From the cell containing the given text, extract its center point as (x, y) coordinate. 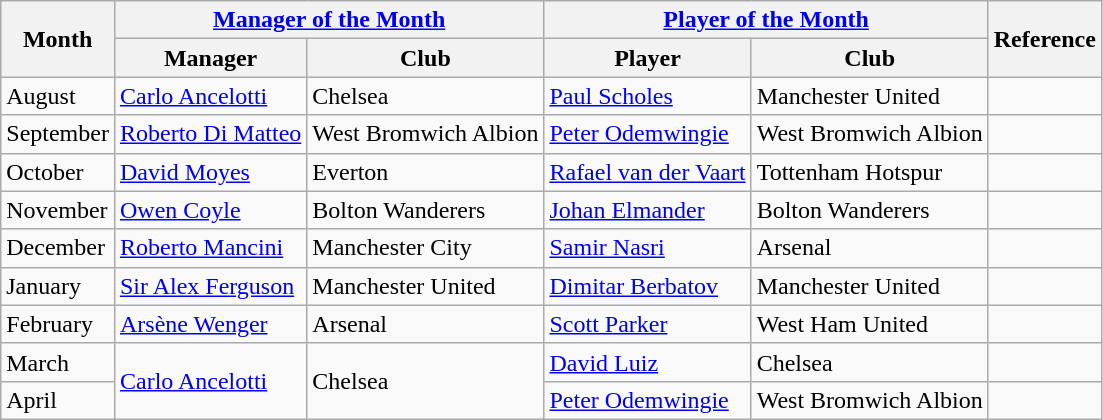
Manager (210, 58)
October (58, 172)
West Ham United (870, 324)
Sir Alex Ferguson (210, 286)
Owen Coyle (210, 210)
Tottenham Hotspur (870, 172)
Roberto Di Matteo (210, 134)
David Luiz (648, 362)
Reference (1044, 39)
August (58, 96)
Player (648, 58)
September (58, 134)
Arsène Wenger (210, 324)
Rafael van der Vaart (648, 172)
Samir Nasri (648, 248)
Johan Elmander (648, 210)
March (58, 362)
Dimitar Berbatov (648, 286)
November (58, 210)
Everton (426, 172)
Manchester City (426, 248)
Manager of the Month (328, 20)
Scott Parker (648, 324)
David Moyes (210, 172)
Player of the Month (766, 20)
Month (58, 39)
January (58, 286)
Paul Scholes (648, 96)
February (58, 324)
April (58, 400)
December (58, 248)
Roberto Mancini (210, 248)
